Provide the [x, y] coordinate of the cell's center where the given text is located.  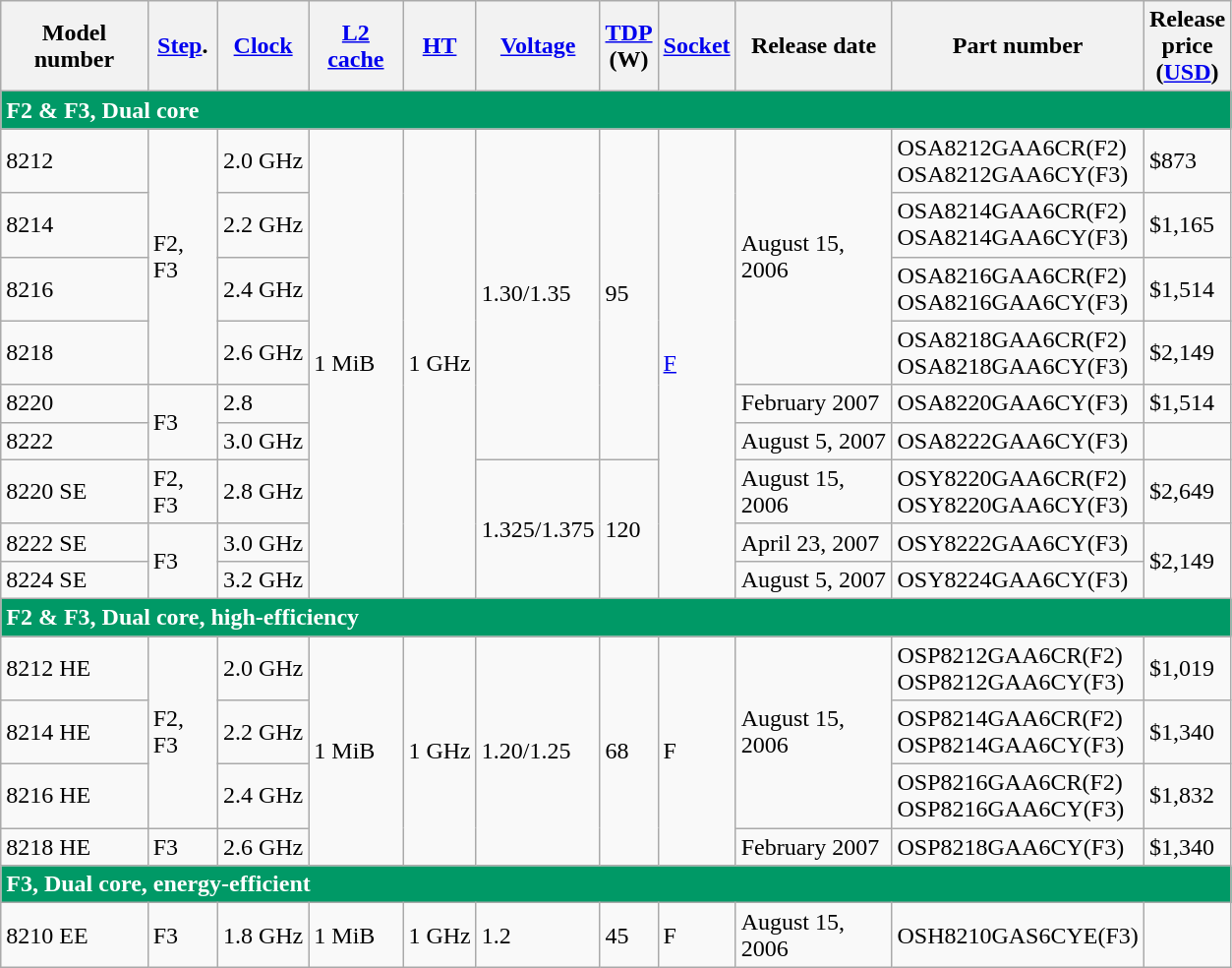
OSA8216GAA6CR(F2)OSA8216GAA6CY(F3) [1018, 289]
OSP8212GAA6CR(F2)OSP8212GAA6CY(F3) [1018, 667]
8216 HE [75, 797]
8222 [75, 441]
95 [629, 294]
$873 [1187, 161]
F2 & F3, Dual core, high-efficiency [616, 617]
April 23, 2007 [814, 542]
Socket [696, 46]
1.325/1.375 [538, 529]
120 [629, 529]
$1,019 [1187, 667]
Voltage [538, 46]
1.20/1.25 [538, 750]
OSP8218GAA6CY(F3) [1018, 847]
Step. [183, 46]
L2 cache [356, 46]
OSA8222GAA6CY(F3) [1018, 441]
8220 SE [75, 492]
$2,649 [1187, 492]
Model number [75, 46]
F3, Dual core, energy-efficient [616, 884]
OSY8224GAA6CY(F3) [1018, 579]
Clock [263, 46]
Part number [1018, 46]
8224 SE [75, 579]
OSP8216GAA6CR(F2)OSP8216GAA6CY(F3) [1018, 797]
45 [629, 935]
OSH8210GAS6CYE(F3) [1018, 935]
OSA8218GAA6CR(F2)OSA8218GAA6CY(F3) [1018, 352]
OSY8220GAA6CR(F2)OSY8220GAA6CY(F3) [1018, 492]
$1,832 [1187, 797]
1.2 [538, 935]
1.30/1.35 [538, 294]
8214 HE [75, 732]
8214 [75, 224]
8222 SE [75, 542]
3.2 GHz [263, 579]
8212 [75, 161]
8220 [75, 403]
8210 EE [75, 935]
TDP(W) [629, 46]
1.8 GHz [263, 935]
8218 HE [75, 847]
68 [629, 750]
8216 [75, 289]
2.8 GHz [263, 492]
HT [440, 46]
OSA8214GAA6CR(F2)OSA8214GAA6CY(F3) [1018, 224]
OSA8220GAA6CY(F3) [1018, 403]
Releaseprice(USD) [1187, 46]
OSA8212GAA6CR(F2)OSA8212GAA6CY(F3) [1018, 161]
F2 & F3, Dual core [616, 110]
8212 HE [75, 667]
8218 [75, 352]
OSY8222GAA6CY(F3) [1018, 542]
$1,165 [1187, 224]
2.8 [263, 403]
Release date [814, 46]
OSP8214GAA6CR(F2)OSP8214GAA6CY(F3) [1018, 732]
